Locate the cell with the specified text and output its [X, Y] center coordinate. 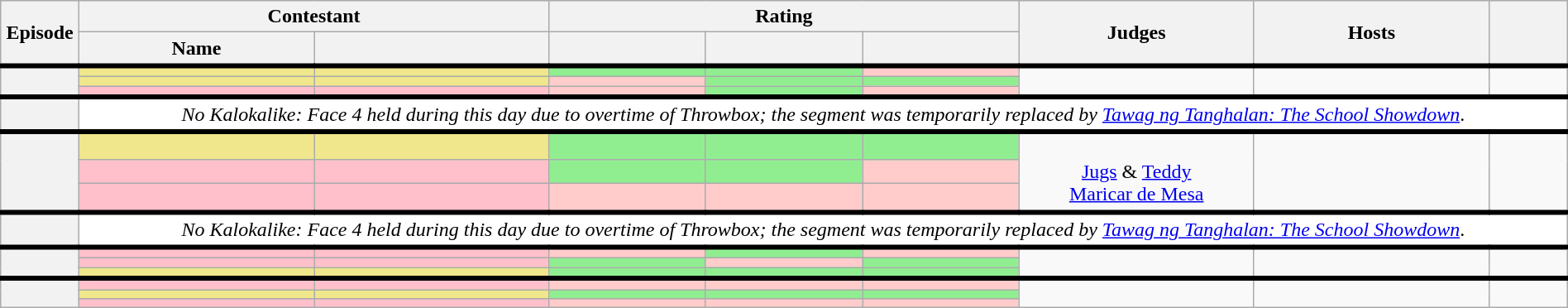
Name [196, 49]
Episode [40, 33]
Hosts [1371, 33]
Judges [1136, 33]
Jugs & TeddyMaricar de Mesa [1136, 172]
Contestant [313, 17]
Rating [784, 17]
